Provide the (X, Y) coordinate of the cell's center where the given text is located.  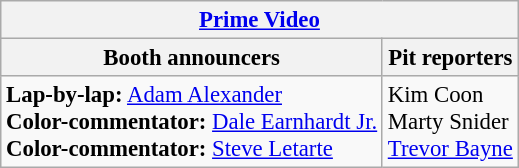
Booth announcers (192, 58)
Kim Coon Marty Snider Trevor Bayne (450, 122)
Lap-by-lap: Adam AlexanderColor-commentator: Dale Earnhardt Jr.Color-commentator: Steve Letarte (192, 122)
Prime Video (260, 20)
Pit reporters (450, 58)
